Search for the cell housing the specified text and yield its [x, y] center coordinate. 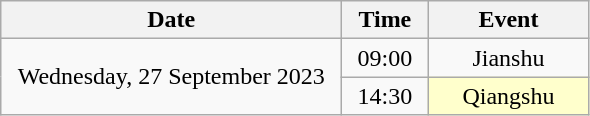
09:00 [385, 58]
Qiangshu [508, 96]
Time [385, 20]
Wednesday, 27 September 2023 [172, 77]
14:30 [385, 96]
Date [172, 20]
Jianshu [508, 58]
Event [508, 20]
